Locate the cell with the specified text and output its [X, Y] center coordinate. 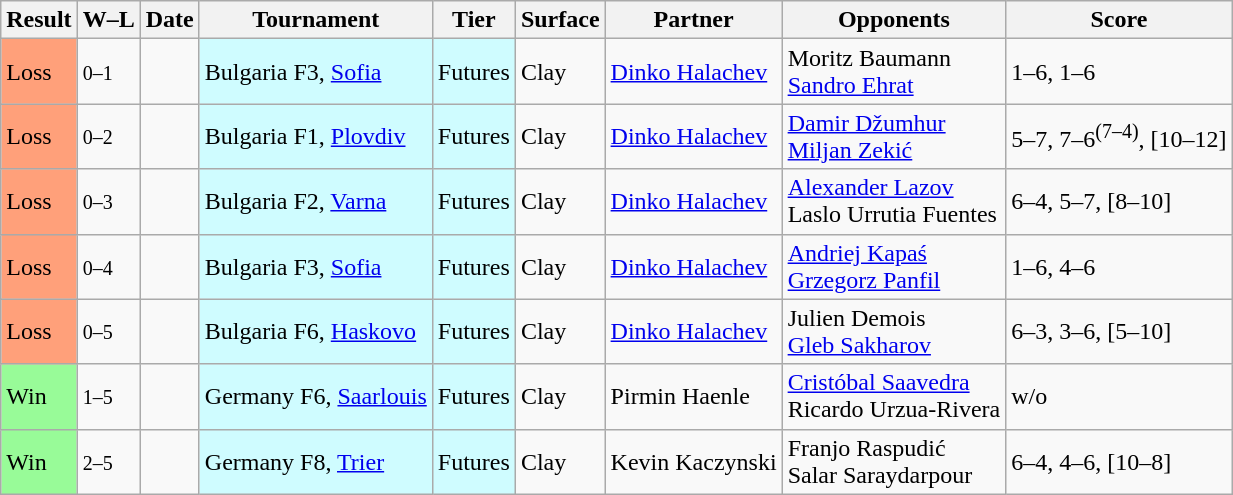
Bulgaria F2, Varna [316, 202]
0–5 [108, 332]
0–2 [108, 136]
Result [39, 20]
Pirmin Haenle [694, 396]
5–7, 7–6(7–4), [10–12] [1119, 136]
6–4, 4–6, [10–8] [1119, 462]
Score [1119, 20]
Alexander Lazov Laslo Urrutia Fuentes [894, 202]
Damir Džumhur Miljan Zekić [894, 136]
1–6, 4–6 [1119, 266]
6–3, 3–6, [5–10] [1119, 332]
Tier [474, 20]
Bulgaria F1, Plovdiv [316, 136]
Opponents [894, 20]
0–3 [108, 202]
1–5 [108, 396]
Moritz Baumann Sandro Ehrat [894, 72]
W–L [108, 20]
Julien Demois Gleb Sakharov [894, 332]
0–1 [108, 72]
Partner [694, 20]
Surface [560, 20]
Andriej Kapaś Grzegorz Panfil [894, 266]
Cristóbal Saavedra Ricardo Urzua-Rivera [894, 396]
Germany F8, Trier [316, 462]
6–4, 5–7, [8–10] [1119, 202]
Bulgaria F6, Haskovo [316, 332]
Date [170, 20]
Germany F6, Saarlouis [316, 396]
1–6, 1–6 [1119, 72]
2–5 [108, 462]
w/o [1119, 396]
0–4 [108, 266]
Franjo Raspudić Salar Saraydarpour [894, 462]
Kevin Kaczynski [694, 462]
Tournament [316, 20]
